For the text-containing cell, return its midpoint in (x, y) coordinate format. 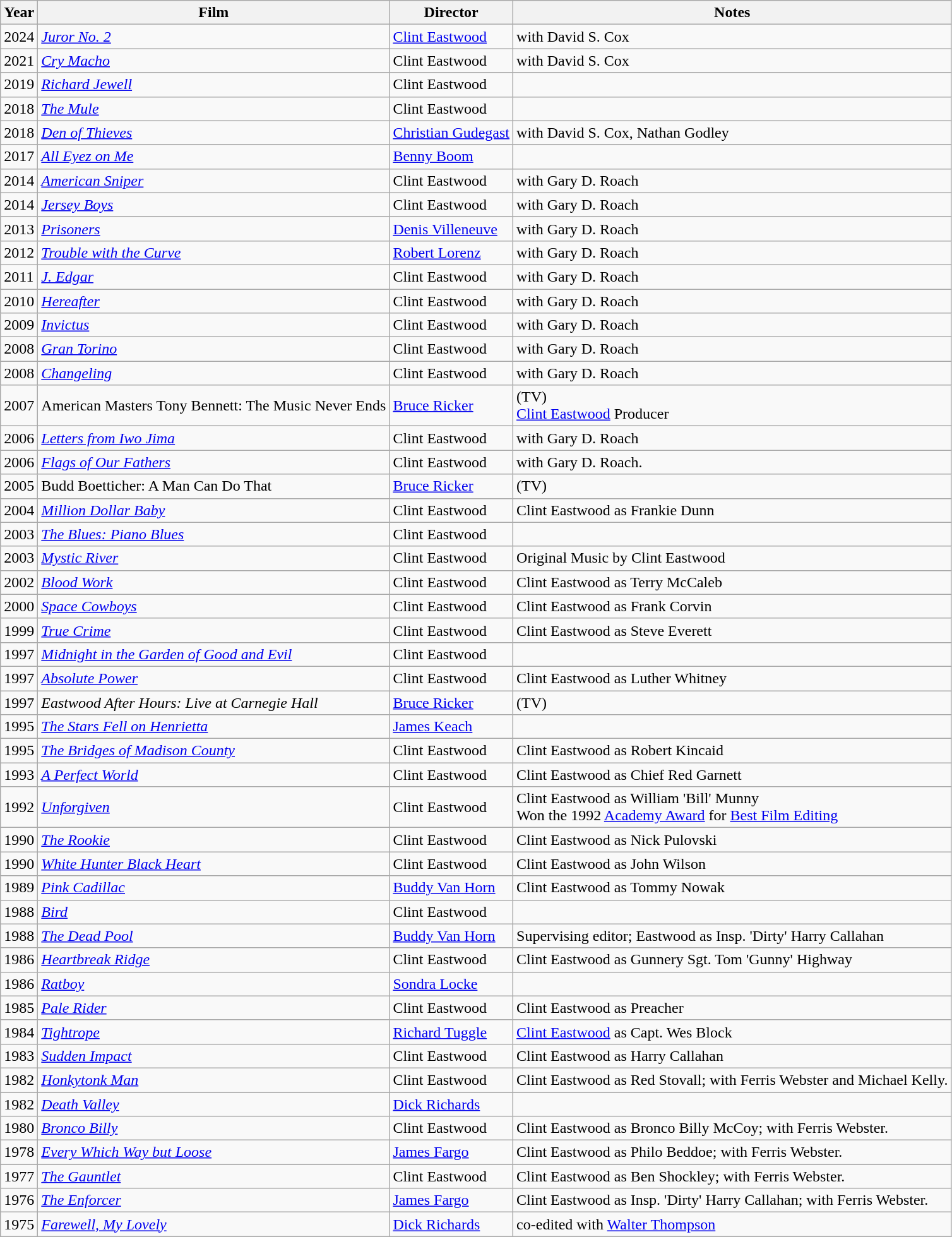
Denis Villeneuve (451, 229)
Bird (213, 912)
Robert Lorenz (451, 253)
A Perfect World (213, 775)
Flags of Our Fathers (213, 462)
1980 (19, 1128)
Film (213, 13)
White Hunter Black Heart (213, 864)
The Rookie (213, 840)
(TV)Clint Eastwood Producer (732, 405)
2017 (19, 157)
American Sniper (213, 181)
Space Cowboys (213, 606)
Ratboy (213, 984)
2002 (19, 582)
Every Which Way but Loose (213, 1152)
1975 (19, 1224)
with David S. Cox, Nathan Godley (732, 133)
The Blues: Piano Blues (213, 534)
Mystic River (213, 558)
1978 (19, 1152)
The Enforcer (213, 1200)
Cry Macho (213, 61)
Clint Eastwood as Preacher (732, 1008)
1983 (19, 1056)
Supervising editor; Eastwood as Insp. 'Dirty' Harry Callahan (732, 936)
1992 (19, 807)
2019 (19, 85)
Hereafter (213, 301)
1999 (19, 630)
1985 (19, 1008)
Letters from Iwo Jima (213, 438)
The Mule (213, 109)
Changeling (213, 373)
J. Edgar (213, 277)
Clint Eastwood as Frankie Dunn (732, 510)
2012 (19, 253)
1984 (19, 1032)
Heartbreak Ridge (213, 960)
1976 (19, 1200)
Clint Eastwood as Insp. 'Dirty' Harry Callahan; with Ferris Webster. (732, 1200)
Clint Eastwood as Capt. Wes Block (732, 1032)
Clint Eastwood as Frank Corvin (732, 606)
Honkytonk Man (213, 1080)
1989 (19, 888)
Clint Eastwood as William 'Bill' MunnyWon the 1992 Academy Award for Best Film Editing (732, 807)
Blood Work (213, 582)
Eastwood After Hours: Live at Carnegie Hall (213, 703)
American Masters Tony Bennett: The Music Never Ends (213, 405)
Million Dollar Baby (213, 510)
Invictus (213, 325)
Richard Tuggle (451, 1032)
Clint Eastwood as Tommy Nowak (732, 888)
James Keach (451, 727)
The Gauntlet (213, 1176)
Clint Eastwood as Steve Everett (732, 630)
Sondra Locke (451, 984)
2004 (19, 510)
Farewell, My Lovely (213, 1224)
Bronco Billy (213, 1128)
Year (19, 13)
Clint Eastwood as Philo Beddoe; with Ferris Webster. (732, 1152)
Clint Eastwood as Nick Pulovski (732, 840)
Clint Eastwood as Robert Kincaid (732, 751)
with Gary D. Roach. (732, 462)
2024 (19, 37)
Unforgiven (213, 807)
Pale Rider (213, 1008)
Sudden Impact (213, 1056)
2011 (19, 277)
Prisoners (213, 229)
The Stars Fell on Henrietta (213, 727)
Death Valley (213, 1104)
Clint Eastwood as Terry McCaleb (732, 582)
Pink Cadillac (213, 888)
Clint Eastwood as Red Stovall; with Ferris Webster and Michael Kelly. (732, 1080)
Clint Eastwood as Gunnery Sgt. Tom 'Gunny' Highway (732, 960)
2021 (19, 61)
Clint Eastwood as Luther Whitney (732, 678)
2013 (19, 229)
Clint Eastwood as John Wilson (732, 864)
2000 (19, 606)
All Eyez on Me (213, 157)
Midnight in the Garden of Good and Evil (213, 654)
Christian Gudegast (451, 133)
Clint Eastwood as Bronco Billy McCoy; with Ferris Webster. (732, 1128)
Clint Eastwood as Ben Shockley; with Ferris Webster. (732, 1176)
2005 (19, 486)
Gran Torino (213, 349)
2007 (19, 405)
1993 (19, 775)
2009 (19, 325)
The Bridges of Madison County (213, 751)
Trouble with the Curve (213, 253)
Clint Eastwood as Chief Red Garnett (732, 775)
Den of Thieves (213, 133)
Original Music by Clint Eastwood (732, 558)
Jersey Boys (213, 205)
Richard Jewell (213, 85)
2010 (19, 301)
co-edited with Walter Thompson (732, 1224)
Clint Eastwood as Harry Callahan (732, 1056)
Benny Boom (451, 157)
Absolute Power (213, 678)
Juror No. 2 (213, 37)
Notes (732, 13)
The Dead Pool (213, 936)
Budd Boetticher: A Man Can Do That (213, 486)
1977 (19, 1176)
Tightrope (213, 1032)
True Crime (213, 630)
Director (451, 13)
